Return the (X, Y) coordinate for the center point of the cell that contains the specified text.  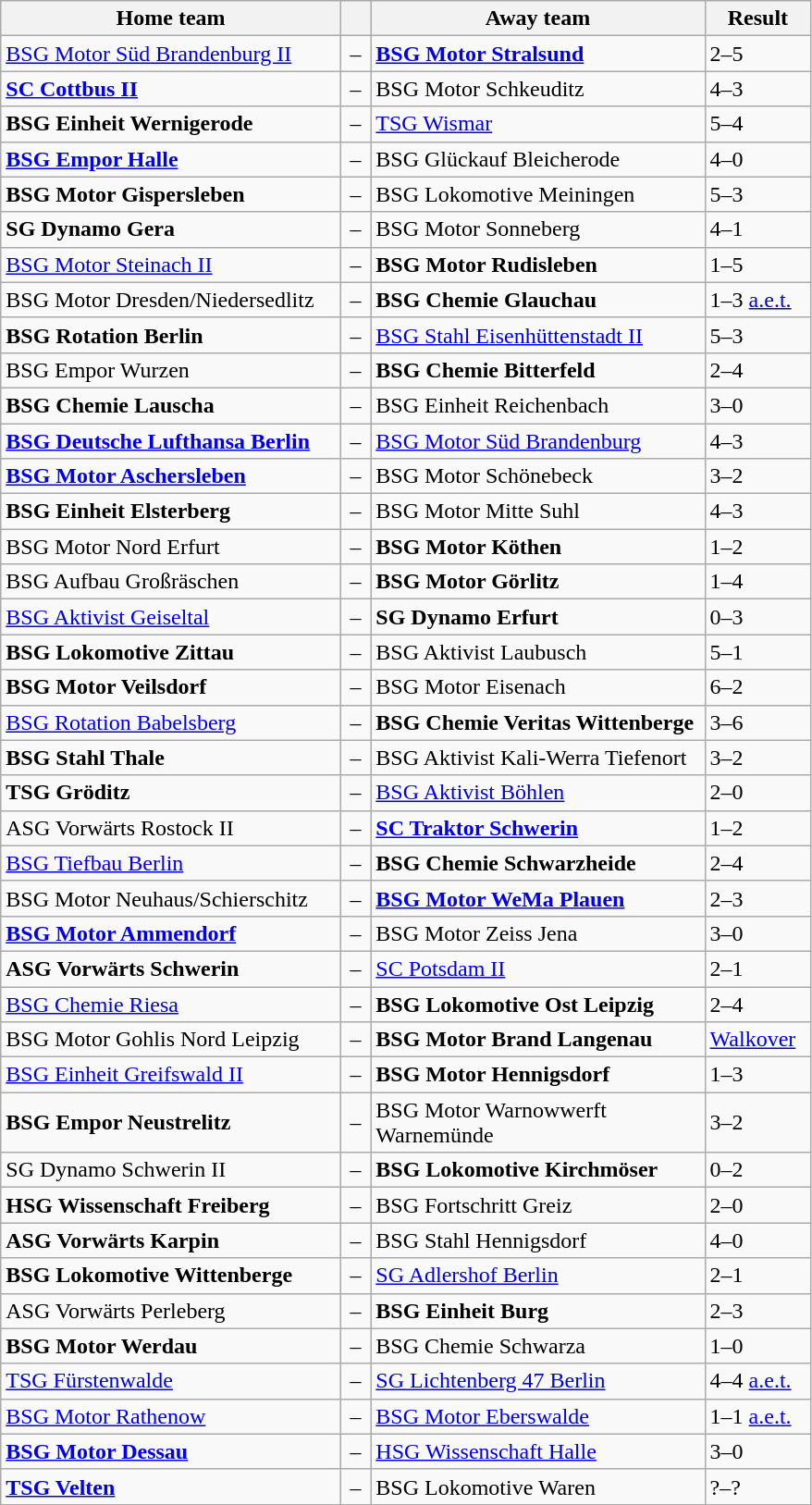
BSG Motor Werdau (171, 1346)
BSG Motor Aschersleben (171, 476)
BSG Fortschritt Greiz (538, 1205)
BSG Lokomotive Zittau (171, 652)
BSG Empor Neustrelitz (171, 1123)
BSG Motor Köthen (538, 547)
SG Adlershof Berlin (538, 1276)
BSG Aufbau Großräschen (171, 582)
SG Lichtenberg 47 Berlin (538, 1381)
BSG Motor Veilsdorf (171, 687)
BSG Motor Steinach II (171, 265)
BSG Motor Sonneberg (538, 229)
SG Dynamo Gera (171, 229)
BSG Glückauf Bleicherode (538, 159)
BSG Motor Rathenow (171, 1416)
BSG Empor Halle (171, 159)
6–2 (758, 687)
Walkover (758, 1040)
BSG Motor Schkeuditz (538, 89)
BSG Aktivist Böhlen (538, 793)
BSG Lokomotive Waren (538, 1486)
1–4 (758, 582)
BSG Motor Ammendorf (171, 933)
BSG Lokomotive Ost Leipzig (538, 1004)
TSG Velten (171, 1486)
SC Potsdam II (538, 968)
BSG Chemie Lauscha (171, 405)
BSG Lokomotive Meiningen (538, 194)
1–3 a.e.t. (758, 300)
BSG Einheit Wernigerode (171, 124)
BSG Tiefbau Berlin (171, 863)
TSG Wismar (538, 124)
BSG Chemie Veritas Wittenberge (538, 722)
4–1 (758, 229)
BSG Motor Gispersleben (171, 194)
BSG Motor Nord Erfurt (171, 547)
BSG Einheit Greifswald II (171, 1075)
SC Traktor Schwerin (538, 828)
BSG Motor Zeiss Jena (538, 933)
?–? (758, 1486)
TSG Fürstenwalde (171, 1381)
BSG Motor Süd Brandenburg II (171, 54)
BSG Motor Schönebeck (538, 476)
BSG Lokomotive Wittenberge (171, 1276)
ASG Vorwärts Rostock II (171, 828)
BSG Einheit Reichenbach (538, 405)
BSG Stahl Hennigsdorf (538, 1240)
Result (758, 19)
BSG Stahl Thale (171, 758)
ASG Vorwärts Schwerin (171, 968)
BSG Chemie Schwarzheide (538, 863)
BSG Chemie Bitterfeld (538, 370)
5–4 (758, 124)
BSG Motor Dessau (171, 1451)
BSG Motor Rudisleben (538, 265)
BSG Aktivist Laubusch (538, 652)
BSG Chemie Schwarza (538, 1346)
SC Cottbus II (171, 89)
1–3 (758, 1075)
SG Dynamo Erfurt (538, 617)
BSG Stahl Eisenhüttenstadt II (538, 335)
1–0 (758, 1346)
1–1 a.e.t. (758, 1416)
0–2 (758, 1170)
BSG Motor Eisenach (538, 687)
BSG Deutsche Lufthansa Berlin (171, 441)
BSG Empor Wurzen (171, 370)
BSG Motor Süd Brandenburg (538, 441)
BSG Chemie Riesa (171, 1004)
4–4 a.e.t. (758, 1381)
BSG Aktivist Kali-Werra Tiefenort (538, 758)
ASG Vorwärts Perleberg (171, 1311)
BSG Motor Neuhaus/Schierschitz (171, 898)
BSG Rotation Berlin (171, 335)
BSG Rotation Babelsberg (171, 722)
5–1 (758, 652)
BSG Motor WeMa Plauen (538, 898)
BSG Lokomotive Kirchmöser (538, 1170)
BSG Motor Dresden/Niedersedlitz (171, 300)
HSG Wissenschaft Halle (538, 1451)
BSG Einheit Burg (538, 1311)
BSG Motor Eberswalde (538, 1416)
BSG Motor Hennigsdorf (538, 1075)
BSG Aktivist Geiseltal (171, 617)
BSG Motor Mitte Suhl (538, 512)
BSG Motor Warnowwerft Warnemünde (538, 1123)
2–5 (758, 54)
ASG Vorwärts Karpin (171, 1240)
1–5 (758, 265)
BSG Chemie Glauchau (538, 300)
Home team (171, 19)
TSG Gröditz (171, 793)
BSG Motor Gohlis Nord Leipzig (171, 1040)
SG Dynamo Schwerin II (171, 1170)
3–6 (758, 722)
HSG Wissenschaft Freiberg (171, 1205)
0–3 (758, 617)
BSG Einheit Elsterberg (171, 512)
BSG Motor Görlitz (538, 582)
BSG Motor Stralsund (538, 54)
Away team (538, 19)
BSG Motor Brand Langenau (538, 1040)
